Return [X, Y] of the center of cell containing provided text 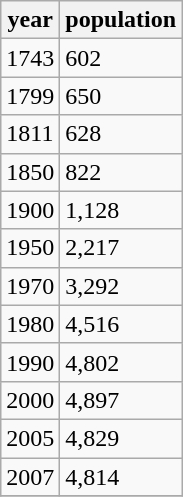
2000 [30, 400]
650 [121, 96]
1900 [30, 210]
population [121, 20]
4,802 [121, 362]
4,829 [121, 438]
2005 [30, 438]
1799 [30, 96]
1743 [30, 58]
3,292 [121, 286]
1970 [30, 286]
822 [121, 172]
1950 [30, 248]
1990 [30, 362]
year [30, 20]
4,814 [121, 477]
1811 [30, 134]
1,128 [121, 210]
4,516 [121, 324]
602 [121, 58]
1850 [30, 172]
1980 [30, 324]
4,897 [121, 400]
2,217 [121, 248]
2007 [30, 477]
628 [121, 134]
